Output the [X, Y] coordinate of the center of the cell containing the given text.  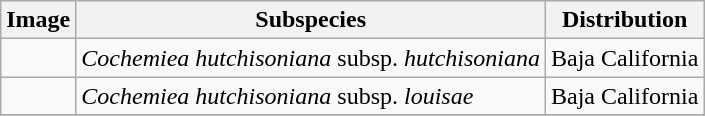
Image [38, 20]
Subspecies [311, 20]
Cochemiea hutchisoniana subsp. hutchisoniana [311, 58]
Distribution [625, 20]
Cochemiea hutchisoniana subsp. louisae [311, 96]
